Extract the (X, Y) coordinate from the center of the cell holding the provided text.  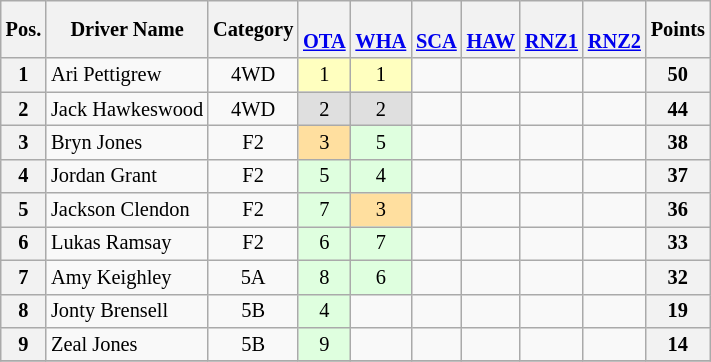
Pos. (24, 29)
HAW (491, 29)
Lukas Ramsay (127, 243)
44 (678, 109)
Jack Hawkeswood (127, 109)
38 (678, 142)
32 (678, 277)
50 (678, 75)
RNZ2 (614, 29)
Ari Pettigrew (127, 75)
Category (253, 29)
36 (678, 210)
19 (678, 311)
37 (678, 176)
WHA (382, 29)
Points (678, 29)
14 (678, 344)
Driver Name (127, 29)
Bryn Jones (127, 142)
33 (678, 243)
Jackson Clendon (127, 210)
SCA (436, 29)
Zeal Jones (127, 344)
5A (253, 277)
Jonty Brensell (127, 311)
RNZ1 (552, 29)
Jordan Grant (127, 176)
OTA (324, 29)
Amy Keighley (127, 277)
